Find where the given text appears and provide that cell's center as (X, Y) coordinate. 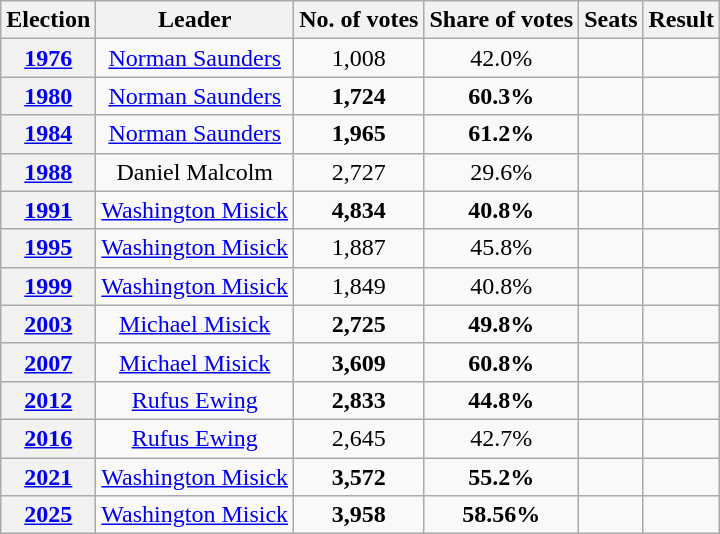
60.8% (502, 362)
Seats (611, 20)
2025 (48, 515)
1,724 (359, 96)
45.8% (502, 248)
2,833 (359, 400)
2,727 (359, 172)
1991 (48, 210)
1988 (48, 172)
Daniel Malcolm (195, 172)
Election (48, 20)
42.0% (502, 58)
2007 (48, 362)
2016 (48, 438)
No. of votes (359, 20)
58.56% (502, 515)
Leader (195, 20)
Result (681, 20)
2012 (48, 400)
1,008 (359, 58)
60.3% (502, 96)
1984 (48, 134)
1976 (48, 58)
44.8% (502, 400)
1,965 (359, 134)
3,958 (359, 515)
1995 (48, 248)
4,834 (359, 210)
29.6% (502, 172)
1980 (48, 96)
42.7% (502, 438)
3,572 (359, 477)
2021 (48, 477)
61.2% (502, 134)
1,887 (359, 248)
2,645 (359, 438)
1,849 (359, 286)
Share of votes (502, 20)
1999 (48, 286)
55.2% (502, 477)
3,609 (359, 362)
2003 (48, 324)
2,725 (359, 324)
49.8% (502, 324)
